Identify which cell holds the provided text, then report its [x, y] central coordinate. 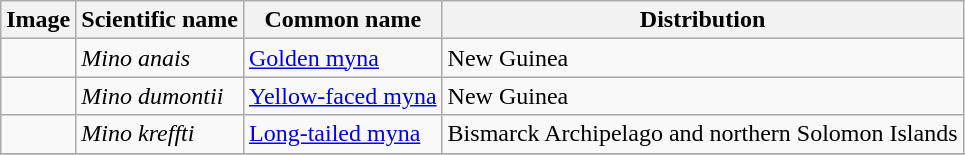
Bismarck Archipelago and northern Solomon Islands [702, 134]
Mino anais [160, 58]
Scientific name [160, 20]
Mino kreffti [160, 134]
Distribution [702, 20]
Image [38, 20]
Yellow-faced myna [342, 96]
Mino dumontii [160, 96]
Common name [342, 20]
Long-tailed myna [342, 134]
Golden myna [342, 58]
